Search for the cell housing the specified text and yield its (X, Y) center coordinate. 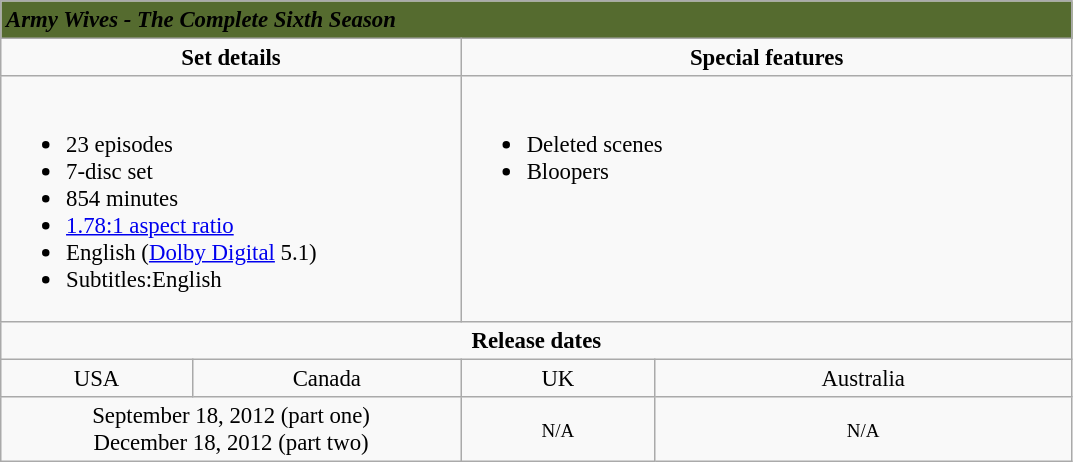
Set details (232, 58)
September 18, 2012 (part one)December 18, 2012 (part two) (232, 428)
Canada (326, 378)
23 episodes7-disc set854 minutes1.78:1 aspect ratioEnglish (Dolby Digital 5.1)Subtitles:English (232, 198)
Deleted scenesBloopers (766, 198)
Australia (863, 378)
USA (97, 378)
Army Wives - The Complete Sixth Season (536, 20)
Special features (766, 58)
UK (558, 378)
Release dates (536, 340)
